Provide the [x, y] coordinate of the cell's center where the given text is located.  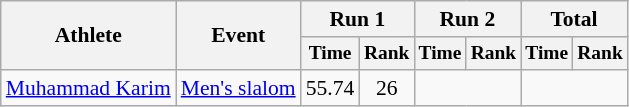
Athlete [88, 36]
26 [386, 88]
Muhammad Karim [88, 88]
55.74 [330, 88]
Run 2 [468, 19]
Total [574, 19]
Run 1 [358, 19]
Event [238, 36]
Men's slalom [238, 88]
